Scan for the cell matching the given text and deliver its (x, y) coordinate at center. 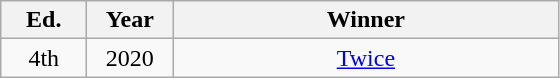
Twice (366, 58)
4th (44, 58)
2020 (130, 58)
Winner (366, 20)
Year (130, 20)
Ed. (44, 20)
